For the text-containing cell, return its midpoint in [X, Y] coordinate format. 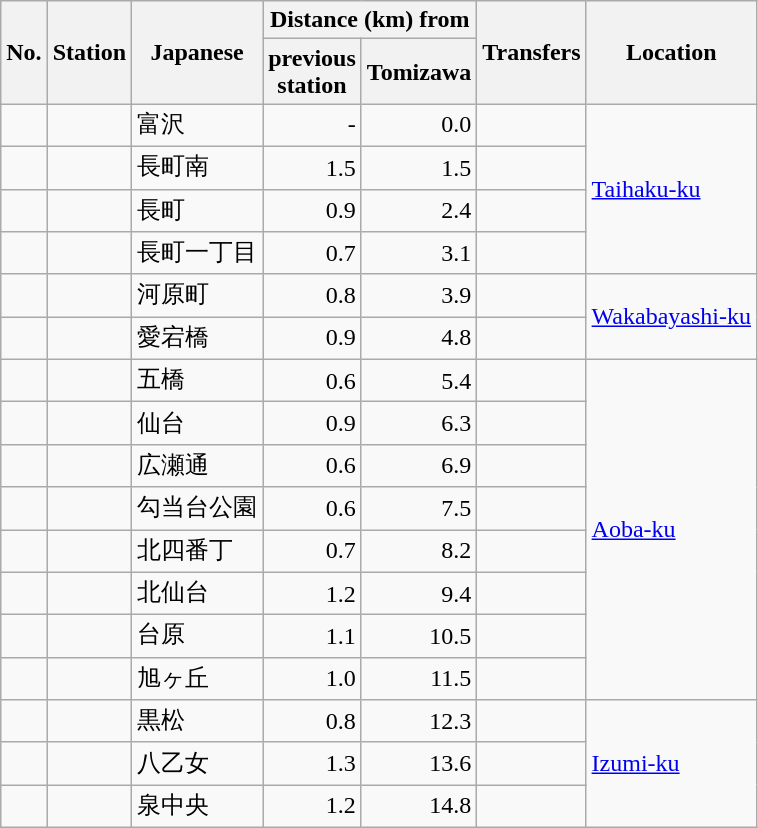
富沢 [198, 126]
14.8 [419, 806]
台原 [198, 636]
黒松 [198, 722]
previousstation [312, 72]
No. [24, 52]
9.4 [419, 594]
長町一丁目 [198, 254]
Tomizawa [419, 72]
3.1 [419, 254]
長町南 [198, 168]
北四番丁 [198, 552]
6.9 [419, 466]
八乙女 [198, 764]
12.3 [419, 722]
北仙台 [198, 594]
Wakabayashi-ku [671, 316]
Japanese [198, 52]
勾当台公園 [198, 508]
11.5 [419, 678]
7.5 [419, 508]
1.0 [312, 678]
8.2 [419, 552]
Transfers [532, 52]
1.1 [312, 636]
Taihaku-ku [671, 189]
6.3 [419, 424]
河原町 [198, 296]
長町 [198, 210]
Izumi-ku [671, 764]
4.8 [419, 338]
10.5 [419, 636]
5.4 [419, 380]
Aoba-ku [671, 529]
仙台 [198, 424]
愛宕橋 [198, 338]
Distance (km) from [370, 20]
旭ヶ丘 [198, 678]
五橋 [198, 380]
泉中央 [198, 806]
2.4 [419, 210]
0.0 [419, 126]
Station [89, 52]
- [312, 126]
3.9 [419, 296]
広瀬通 [198, 466]
1.3 [312, 764]
13.6 [419, 764]
Location [671, 52]
